Capture the cell that displays the provided text and extract its (X, Y) central coordinate. 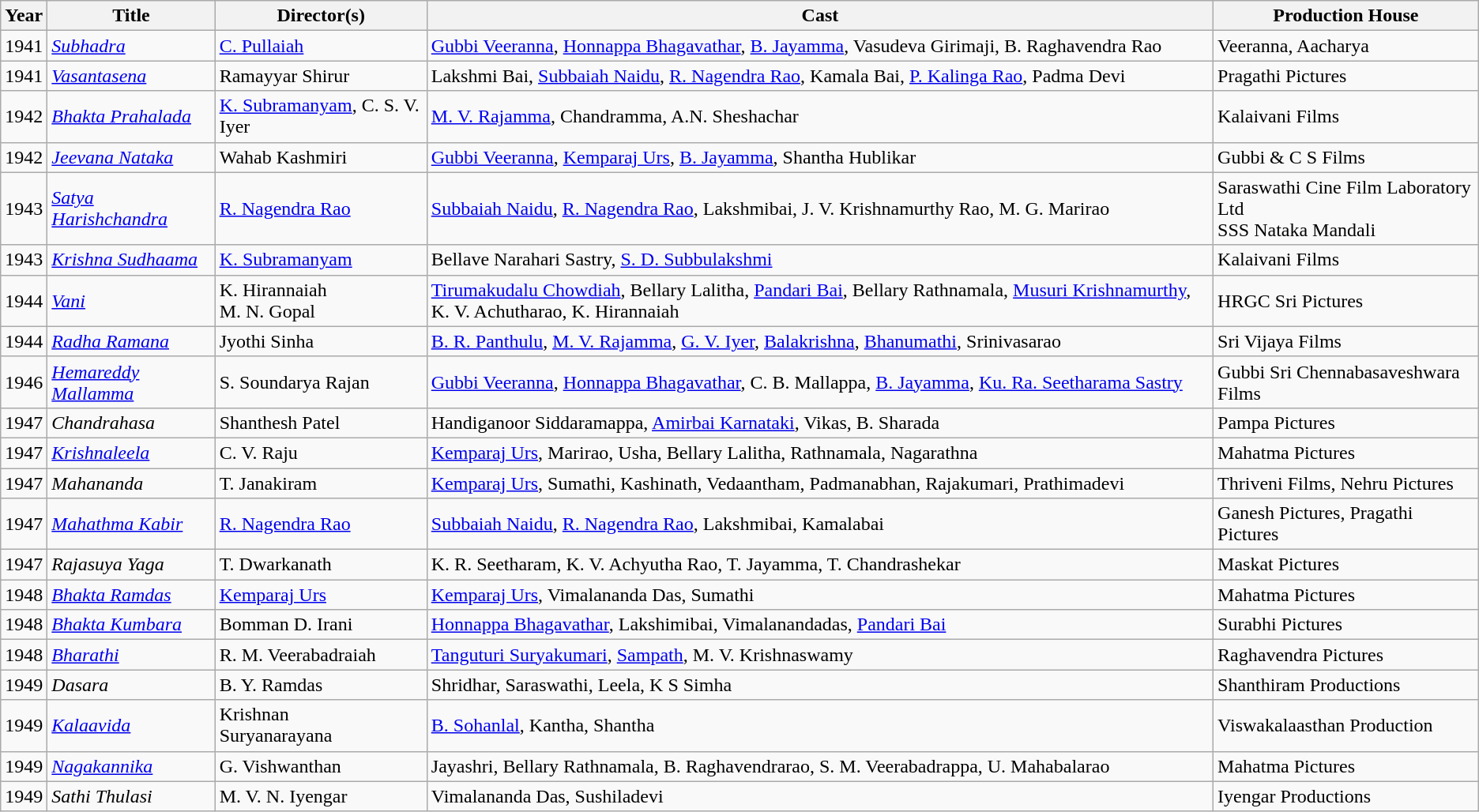
Krishna Sudhaama (131, 260)
Wahab Kashmiri (321, 157)
Satya Harishchandra (131, 209)
S. Soundarya Rajan (321, 382)
Director(s) (321, 16)
Kemparaj Urs, Marirao, Usha, Bellary Lalitha, Rathnamala, Nagarathna (820, 453)
B. R. Panthulu, M. V. Rajamma, G. V. Iyer, Balakrishna, Bhanumathi, Srinivasarao (820, 341)
Bharathi (131, 655)
R. M. Veerabadraiah (321, 655)
Pragathi Pictures (1346, 76)
Viswakalaasthan Production (1346, 725)
Subhadra (131, 46)
T. Janakiram (321, 483)
Dasara (131, 685)
Kemparaj Urs, Sumathi, Kashinath, Vedaantham, Padmanabhan, Rajakumari, Prathimadevi (820, 483)
Shanthesh Patel (321, 423)
Sathi Thulasi (131, 796)
Subbaiah Naidu, R. Nagendra Rao, Lakshmibai, J. V. Krishnamurthy Rao, M. G. Marirao (820, 209)
K. R. Seetharam, K. V. Achyutha Rao, T. Jayamma, T. Chandrashekar (820, 565)
Lakshmi Bai, Subbaiah Naidu, R. Nagendra Rao, Kamala Bai, P. Kalinga Rao, Padma Devi (820, 76)
Handiganoor Siddaramappa, Amirbai Karnataki, Vikas, B. Sharada (820, 423)
Jeevana Nataka (131, 157)
Ganesh Pictures, Pragathi Pictures (1346, 524)
Raghavendra Pictures (1346, 655)
Tirumakudalu Chowdiah, Bellary Lalitha, Pandari Bai, Bellary Rathnamala, Musuri Krishnamurthy, K. V. Achutharao, K. Hirannaiah (820, 300)
Vasantasena (131, 76)
Shanthiram Productions (1346, 685)
Iyengar Productions (1346, 796)
Mahathma Kabir (131, 524)
Nagakannika (131, 766)
Vani (131, 300)
Bellave Narahari Sastry, S. D. Subbulakshmi (820, 260)
Kemparaj Urs, Vimalananda Das, Sumathi (820, 595)
KrishnanSuryanarayana (321, 725)
T. Dwarkanath (321, 565)
Gubbi & C S Films (1346, 157)
Kalaavida (131, 725)
Veeranna, Aacharya (1346, 46)
Gubbi Veeranna, Honnappa Bhagavathar, C. B. Mallappa, B. Jayamma, Ku. Ra. Seetharama Sastry (820, 382)
Chandrahasa (131, 423)
Bhakta Ramdas (131, 595)
Bhakta Prahalada (131, 117)
Production House (1346, 16)
Gubbi Veeranna, Honnappa Bhagavathar, B. Jayamma, Vasudeva Girimaji, B. Raghavendra Rao (820, 46)
K. Subramanyam (321, 260)
Vimalananda Das, Sushiladevi (820, 796)
Maskat Pictures (1346, 565)
Honnappa Bhagavathar, Lakshimibai, Vimalanandadas, Pandari Bai (820, 625)
Title (131, 16)
Bhakta Kumbara (131, 625)
C. Pullaiah (321, 46)
Sri Vijaya Films (1346, 341)
Hemareddy Mallamma (131, 382)
Subbaiah Naidu, R. Nagendra Rao, Lakshmibai, Kamalabai (820, 524)
M. V. Rajamma, Chandramma, A.N. Sheshachar (820, 117)
Krishnaleela (131, 453)
Saraswathi Cine Film Laboratory Ltd SSS Nataka Mandali (1346, 209)
M. V. N. Iyengar (321, 796)
Ramayyar Shirur (321, 76)
1946 (24, 382)
C. V. Raju (321, 453)
B. Y. Ramdas (321, 685)
Thriveni Films, Nehru Pictures (1346, 483)
Gubbi Veeranna, Kemparaj Urs, B. Jayamma, Shantha Hublikar (820, 157)
Radha Ramana (131, 341)
G. Vishwanthan (321, 766)
Jyothi Sinha (321, 341)
Cast (820, 16)
Jayashri, Bellary Rathnamala, B. Raghavendrarao, S. M. Veerabadrappa, U. Mahabalarao (820, 766)
Rajasuya Yaga (131, 565)
Year (24, 16)
Bomman D. Irani (321, 625)
Tanguturi Suryakumari, Sampath, M. V. Krishnaswamy (820, 655)
Mahananda (131, 483)
Pampa Pictures (1346, 423)
HRGC Sri Pictures (1346, 300)
K. Subramanyam, C. S. V. Iyer (321, 117)
K. HirannaiahM. N. Gopal (321, 300)
Kemparaj Urs (321, 595)
Shridhar, Saraswathi, Leela, K S Simha (820, 685)
Gubbi Sri Chennabasaveshwara Films (1346, 382)
B. Sohanlal, Kantha, Shantha (820, 725)
Surabhi Pictures (1346, 625)
